Capture the cell that displays the provided text and extract its (x, y) central coordinate. 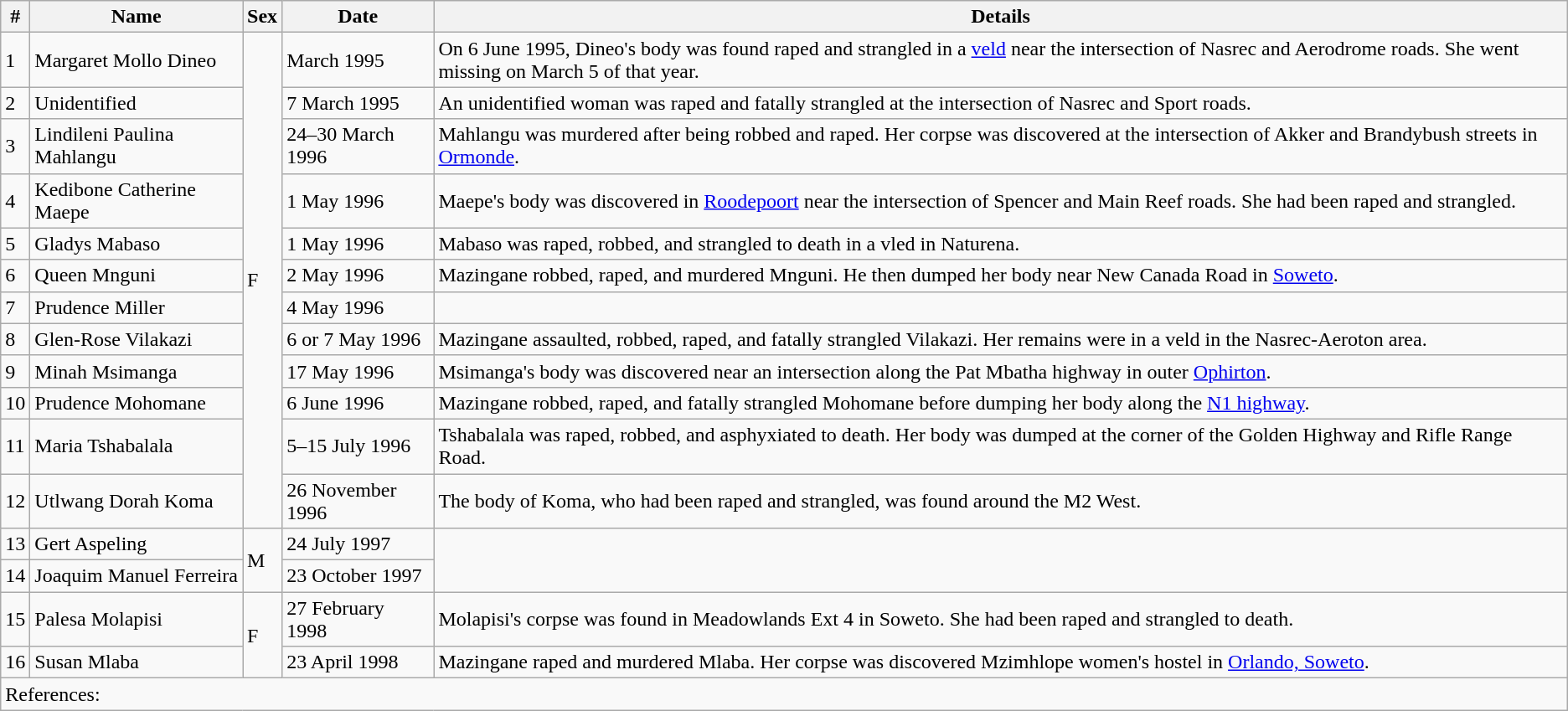
9 (15, 371)
6 or 7 May 1996 (358, 339)
Sex (263, 17)
1 (15, 60)
13 (15, 544)
8 (15, 339)
Molapisi's corpse was found in Meadowlands Ext 4 in Soweto. She had been raped and strangled to death. (1000, 620)
14 (15, 576)
Susan Mlaba (137, 662)
4 (15, 201)
3 (15, 146)
Mazingane raped and murdered Mlaba. Her corpse was discovered Mzimhlope women's hostel in Orlando, Soweto. (1000, 662)
Queen Mnguni (137, 276)
12 (15, 501)
Mabaso was raped, robbed, and strangled to death in a vled in Naturena. (1000, 244)
Gert Aspeling (137, 544)
Name (137, 17)
Prudence Miller (137, 307)
23 April 1998 (358, 662)
# (15, 17)
16 (15, 662)
Mazingane robbed, raped, and fatally strangled Mohomane before dumping her body along the N1 highway. (1000, 403)
4 May 1996 (358, 307)
Joaquim Manuel Ferreira (137, 576)
Mazingane robbed, raped, and murdered Mnguni. He then dumped her body near New Canada Road in Soweto. (1000, 276)
Lindileni Paulina Mahlangu (137, 146)
Mahlangu was murdered after being robbed and raped. Her corpse was discovered at the intersection of Akker and Brandybush streets in Ormonde. (1000, 146)
Date (358, 17)
24–30 March 1996 (358, 146)
Prudence Mohomane (137, 403)
Kedibone Catherine Maepe (137, 201)
2 May 1996 (358, 276)
Utlwang Dorah Koma (137, 501)
10 (15, 403)
11 (15, 446)
23 October 1997 (358, 576)
Details (1000, 17)
Maria Tshabalala (137, 446)
24 July 1997 (358, 544)
5 (15, 244)
March 1995 (358, 60)
6 (15, 276)
The body of Koma, who had been raped and strangled, was found around the M2 West. (1000, 501)
Glen-Rose Vilakazi (137, 339)
Gladys Mabaso (137, 244)
References: (784, 694)
M (263, 560)
Margaret Mollo Dineo (137, 60)
Palesa Molapisi (137, 620)
Tshabalala was raped, robbed, and asphyxiated to death. Her body was dumped at the corner of the Golden Highway and Rifle Range Road. (1000, 446)
5–15 July 1996 (358, 446)
Maepe's body was discovered in Roodepoort near the intersection of Spencer and Main Reef roads. She had been raped and strangled. (1000, 201)
Minah Msimanga (137, 371)
An unidentified woman was raped and fatally strangled at the intersection of Nasrec and Sport roads. (1000, 103)
15 (15, 620)
7 March 1995 (358, 103)
Unidentified (137, 103)
6 June 1996 (358, 403)
Mazingane assaulted, robbed, raped, and fatally strangled Vilakazi. Her remains were in a veld in the Nasrec-Aeroton area. (1000, 339)
7 (15, 307)
2 (15, 103)
Msimanga's body was discovered near an intersection along the Pat Mbatha highway in outer Ophirton. (1000, 371)
27 February 1998 (358, 620)
17 May 1996 (358, 371)
26 November 1996 (358, 501)
